Capture the cell that displays the provided text and extract its [X, Y] central coordinate. 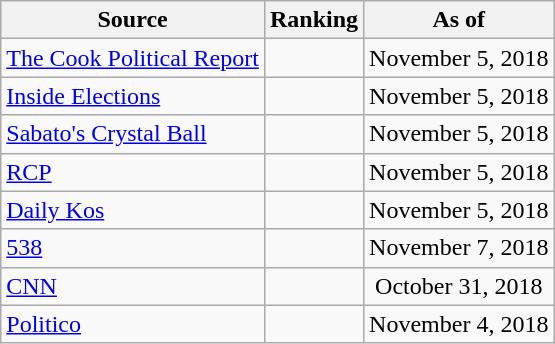
Inside Elections [133, 96]
Ranking [314, 20]
RCP [133, 172]
Daily Kos [133, 210]
As of [459, 20]
Source [133, 20]
November 4, 2018 [459, 324]
The Cook Political Report [133, 58]
Politico [133, 324]
October 31, 2018 [459, 286]
November 7, 2018 [459, 248]
CNN [133, 286]
Sabato's Crystal Ball [133, 134]
538 [133, 248]
